Provide the [X, Y] coordinate of the cell's center where the given text is located.  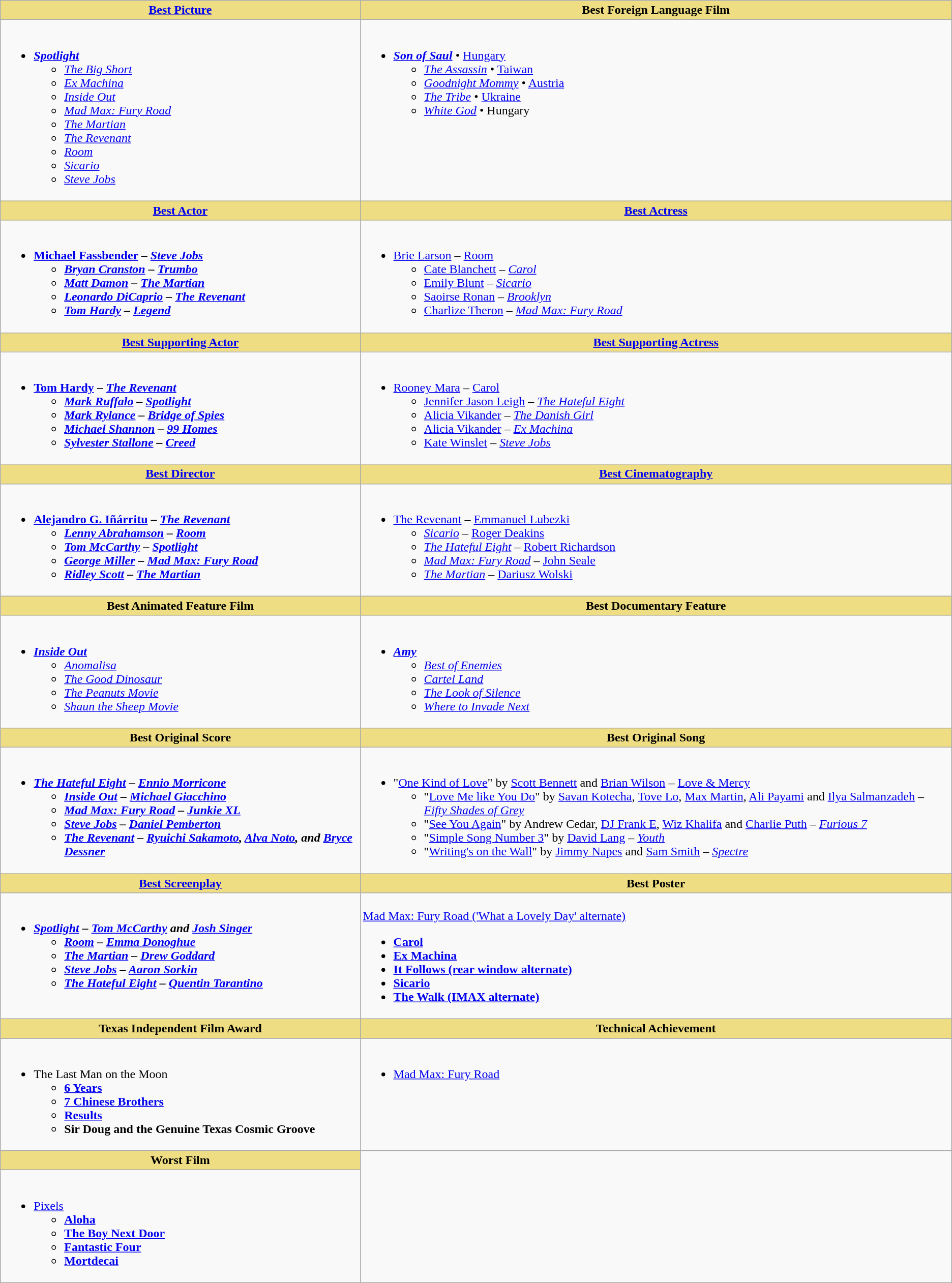
Tom Hardy – The RevenantMark Ruffalo – SpotlightMark Rylance – Bridge of SpiesMichael Shannon – 99 HomesSylvester Stallone – Creed [180, 408]
Texas Independent Film Award [180, 1029]
Best Original Song [656, 737]
Alejandro G. Iñárritu – The RevenantLenny Abrahamson – RoomTom McCarthy – SpotlightGeorge Miller – Mad Max: Fury RoadRidley Scott – The Martian [180, 540]
Son of Saul • HungaryThe Assassin • TaiwanGoodnight Mommy • AustriaThe Tribe • UkraineWhite God • Hungary [656, 110]
Best Director [180, 474]
Spotlight – Tom McCarthy and Josh SingerRoom – Emma DonoghueThe Martian – Drew GoddardSteve Jobs – Aaron SorkinThe Hateful Eight – Quentin Tarantino [180, 956]
Best Animated Feature Film [180, 606]
Best Foreign Language Film [656, 10]
Mad Max: Fury Road [656, 1094]
Best Cinematography [656, 474]
The Last Man on the Moon6 Years7 Chinese BrothersResultsSir Doug and the Genuine Texas Cosmic Groove [180, 1094]
Best Screenplay [180, 883]
Best Actor [180, 211]
Worst Film [180, 1160]
Best Documentary Feature [656, 606]
Best Supporting Actress [656, 342]
Mad Max: Fury Road ('What a Lovely Day' alternate)CarolEx MachinaIt Follows (rear window alternate)SicarioThe Walk (IMAX alternate) [656, 956]
Best Original Score [180, 737]
SpotlightThe Big ShortEx MachinaInside OutMad Max: Fury RoadThe MartianThe RevenantRoomSicarioSteve Jobs [180, 110]
Michael Fassbender – Steve JobsBryan Cranston – TrumboMatt Damon – The MartianLeonardo DiCaprio – The RevenantTom Hardy – Legend [180, 277]
Best Supporting Actor [180, 342]
Best Poster [656, 883]
Technical Achievement [656, 1029]
PixelsAlohaThe Boy Next DoorFantastic FourMortdecai [180, 1227]
Brie Larson – RoomCate Blanchett – CarolEmily Blunt – SicarioSaoirse Ronan – BrooklynCharlize Theron – Mad Max: Fury Road [656, 277]
Best Actress [656, 211]
Best Picture [180, 10]
Inside OutAnomalisaThe Good DinosaurThe Peanuts MovieShaun the Sheep Movie [180, 671]
AmyBest of EnemiesCartel LandThe Look of SilenceWhere to Invade Next [656, 671]
Rooney Mara – CarolJennifer Jason Leigh – The Hateful EightAlicia Vikander – The Danish GirlAlicia Vikander – Ex MachinaKate Winslet – Steve Jobs [656, 408]
